Detect which cell encompasses the target text, then output its [X, Y] center coordinate. 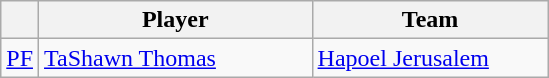
Team [430, 20]
PF [20, 58]
Player [176, 20]
Hapoel Jerusalem [430, 58]
TaShawn Thomas [176, 58]
